Search for the cell housing the specified text and yield its (X, Y) center coordinate. 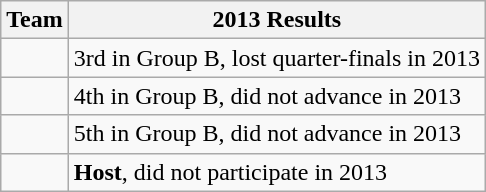
4th in Group B, did not advance in 2013 (276, 96)
5th in Group B, did not advance in 2013 (276, 134)
3rd in Group B, lost quarter-finals in 2013 (276, 58)
Host, did not participate in 2013 (276, 172)
2013 Results (276, 20)
Team (35, 20)
